For the text-containing cell, return its midpoint in [x, y] coordinate format. 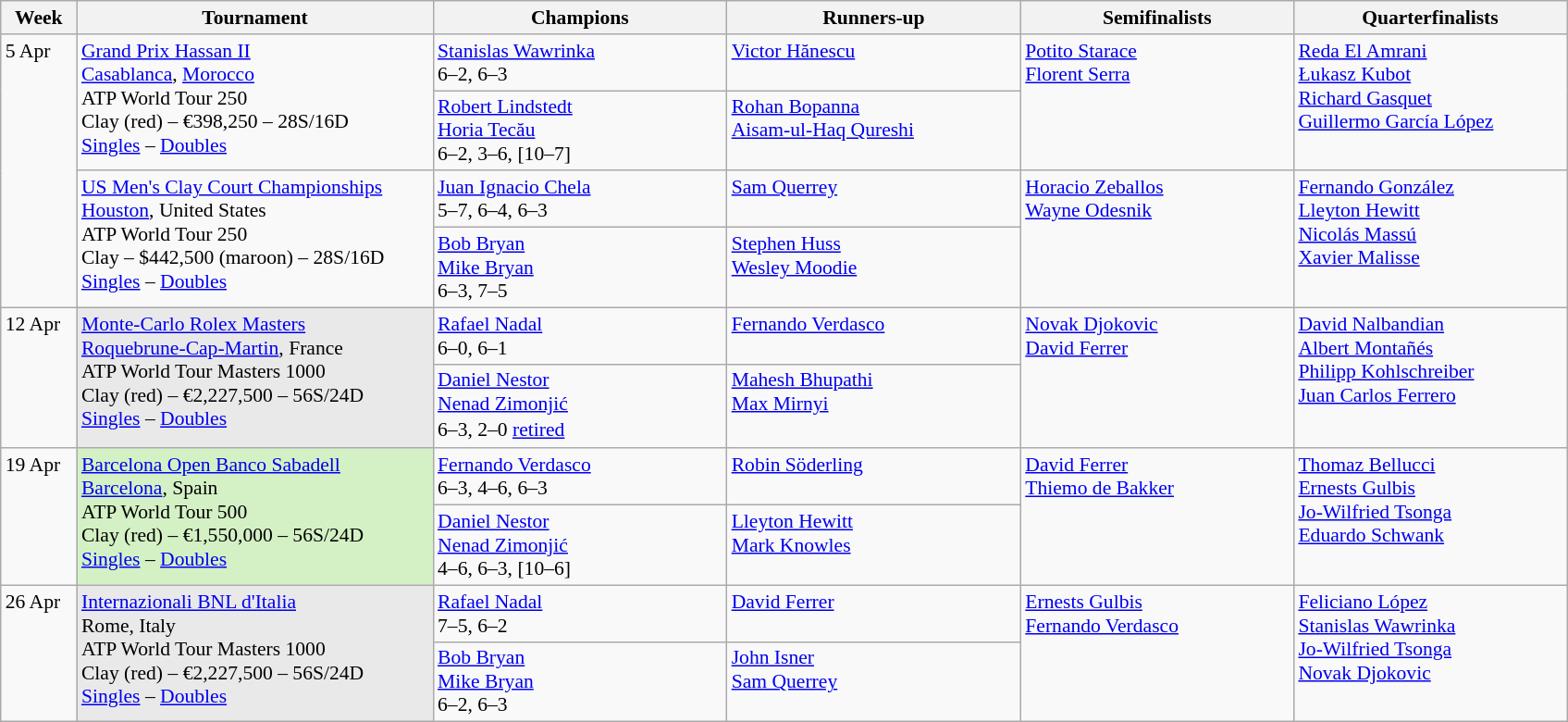
Monte-Carlo Rolex Masters Roquebrune-Cap-Martin, FranceATP World Tour Masters 1000Clay (red) – €2,227,500 – 56S/24DSingles – Doubles [255, 378]
Rafael Nadal6–0, 6–1 [580, 335]
Daniel Nestor Nenad Zimonjić6–3, 2–0 retired [580, 405]
Thomaz Bellucci Ernests Gulbis Jo-Wilfried Tsonga Eduardo Schwank [1430, 517]
Horacio Zeballos Wayne Odesnik [1156, 240]
Victor Hănescu [874, 63]
Reda El Amrani Łukasz Kubot Richard Gasquet Guillermo García López [1430, 103]
Rafael Nadal7–5, 6–2 [580, 613]
19 Apr [39, 517]
Fernando González Lleyton Hewitt Nicolás Massú Xavier Malisse [1430, 240]
Grand Prix Hassan II Casablanca, MoroccoATP World Tour 250Clay (red) – €398,250 – 28S/16DSingles – Doubles [255, 103]
Rohan Bopanna Aisam-ul-Haq Qureshi [874, 131]
Barcelona Open Banco Sabadell Barcelona, SpainATP World Tour 500Clay (red) – €1,550,000 – 56S/24DSingles – Doubles [255, 517]
12 Apr [39, 378]
Quarterfinalists [1430, 18]
Daniel Nestor Nenad Zimonjić 4–6, 6–3, [10–6] [580, 546]
Champions [580, 18]
Fernando Verdasco6–3, 4–6, 6–3 [580, 478]
David Ferrer Thiemo de Bakker [1156, 517]
Mahesh Bhupathi Max Mirnyi [874, 405]
David Ferrer [874, 613]
Stephen Huss Wesley Moodie [874, 268]
Lleyton Hewitt Mark Knowles [874, 546]
Fernando Verdasco [874, 335]
Runners-up [874, 18]
Novak Djokovic David Ferrer [1156, 378]
Potito Starace Florent Serra [1156, 103]
Stanislas Wawrinka6–2, 6–3 [580, 63]
Robin Söderling [874, 478]
David Nalbandian Albert Montañés Philipp Kohlschreiber Juan Carlos Ferrero [1430, 378]
Semifinalists [1156, 18]
Tournament [255, 18]
Robert Lindstedt Horia Tecău6–2, 3–6, [10–7] [580, 131]
Bob Bryan Mike Bryan6–3, 7–5 [580, 268]
Sam Querrey [874, 200]
Week [39, 18]
Juan Ignacio Chela5–7, 6–4, 6–3 [580, 200]
5 Apr [39, 171]
John Isner Sam Querrey [874, 681]
Bob Bryan Mike Bryan6–2, 6–3 [580, 681]
26 Apr [39, 654]
Feliciano López Stanislas Wawrinka Jo-Wilfried Tsonga Novak Djokovic [1430, 654]
Ernests Gulbis Fernando Verdasco [1156, 654]
US Men's Clay Court Championships Houston, United StatesATP World Tour 250Clay – $442,500 (maroon) – 28S/16DSingles – Doubles [255, 240]
Internazionali BNL d'Italia Rome, ItalyATP World Tour Masters 1000Clay (red) – €2,227,500 – 56S/24DSingles – Doubles [255, 654]
